Identify which cell holds the provided text, then report its [X, Y] central coordinate. 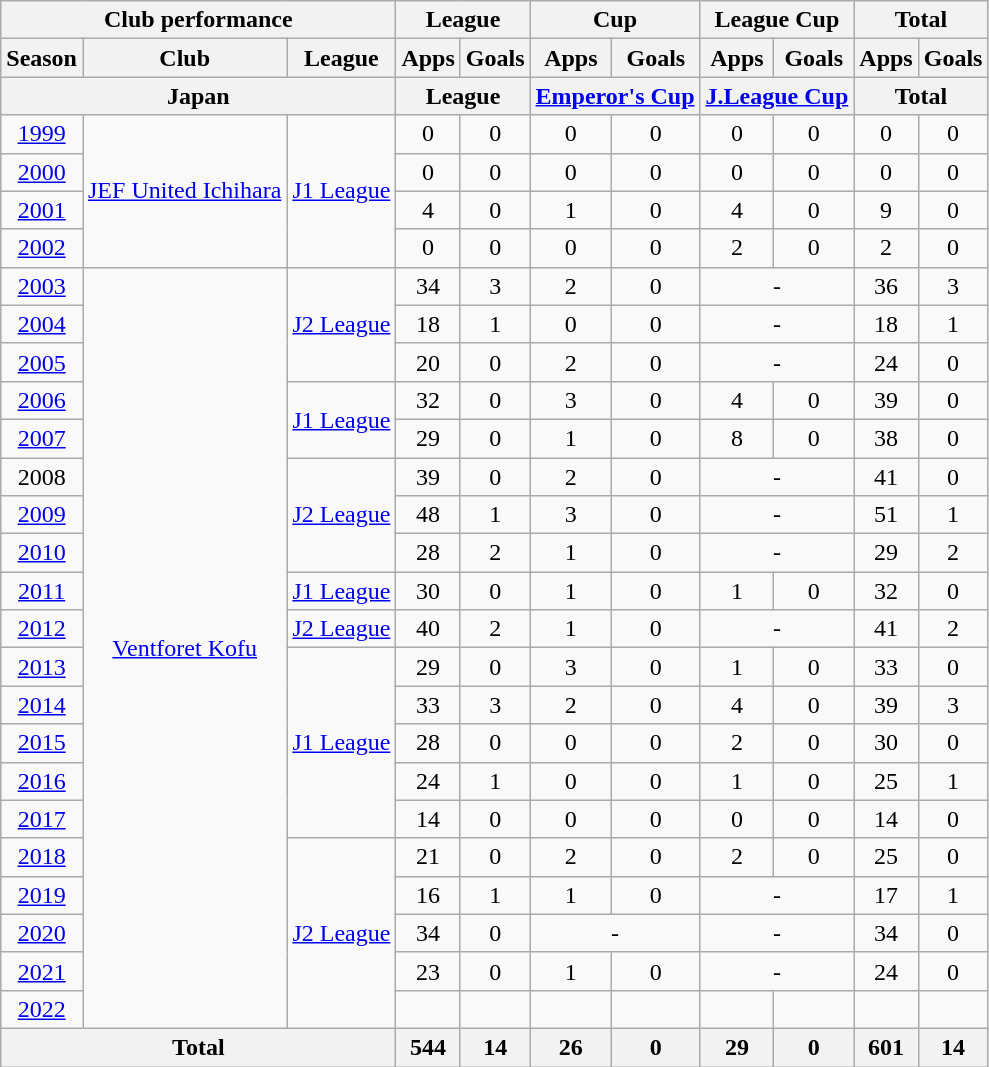
1999 [42, 134]
2001 [42, 210]
2004 [42, 324]
2007 [42, 438]
16 [428, 895]
2014 [42, 705]
2011 [42, 591]
26 [571, 1047]
8 [737, 438]
2008 [42, 477]
48 [428, 515]
2020 [42, 933]
2002 [42, 248]
23 [428, 971]
Ventforet Kofu [184, 648]
38 [886, 438]
Club [184, 58]
2009 [42, 515]
2012 [42, 629]
51 [886, 515]
J.League Cup [777, 96]
2019 [42, 895]
Japan [198, 96]
Season [42, 58]
Club performance [198, 20]
544 [428, 1047]
20 [428, 362]
2000 [42, 172]
40 [428, 629]
2022 [42, 1009]
JEF United Ichihara [184, 191]
2017 [42, 819]
2016 [42, 781]
36 [886, 286]
601 [886, 1047]
Emperor's Cup [615, 96]
Cup [615, 20]
2013 [42, 667]
21 [428, 857]
2021 [42, 971]
2015 [42, 743]
2005 [42, 362]
2018 [42, 857]
17 [886, 895]
League Cup [777, 20]
2010 [42, 553]
9 [886, 210]
2003 [42, 286]
2006 [42, 400]
